Search for the cell housing the specified text and yield its [x, y] center coordinate. 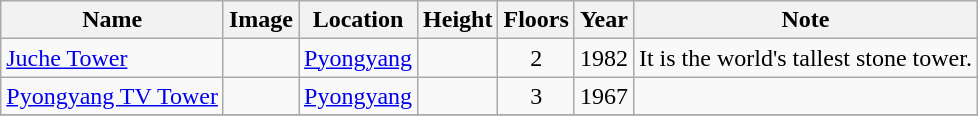
Juche Tower [112, 58]
Location [358, 20]
Image [260, 20]
It is the world's tallest stone tower. [805, 58]
Height [458, 20]
Name [112, 20]
Pyongyang TV Tower [112, 96]
2 [536, 58]
Year [604, 20]
1967 [604, 96]
Note [805, 20]
3 [536, 96]
1982 [604, 58]
Floors [536, 20]
